Find where the given text appears and provide that cell's center as (x, y) coordinate. 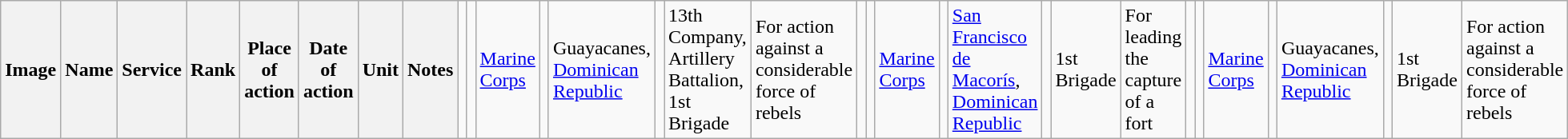
Name (90, 70)
13th Company, Artillery Battalion, 1st Brigade (708, 70)
Rank (213, 70)
Notes (431, 70)
Date of action (328, 70)
San Francisco de Macorís, Dominican Republic (995, 70)
For leading the capture of a fort (1153, 70)
Place of action (270, 70)
Service (152, 70)
Unit (380, 70)
Image (30, 70)
